Output the (x, y) coordinate of the center of the cell containing the given text.  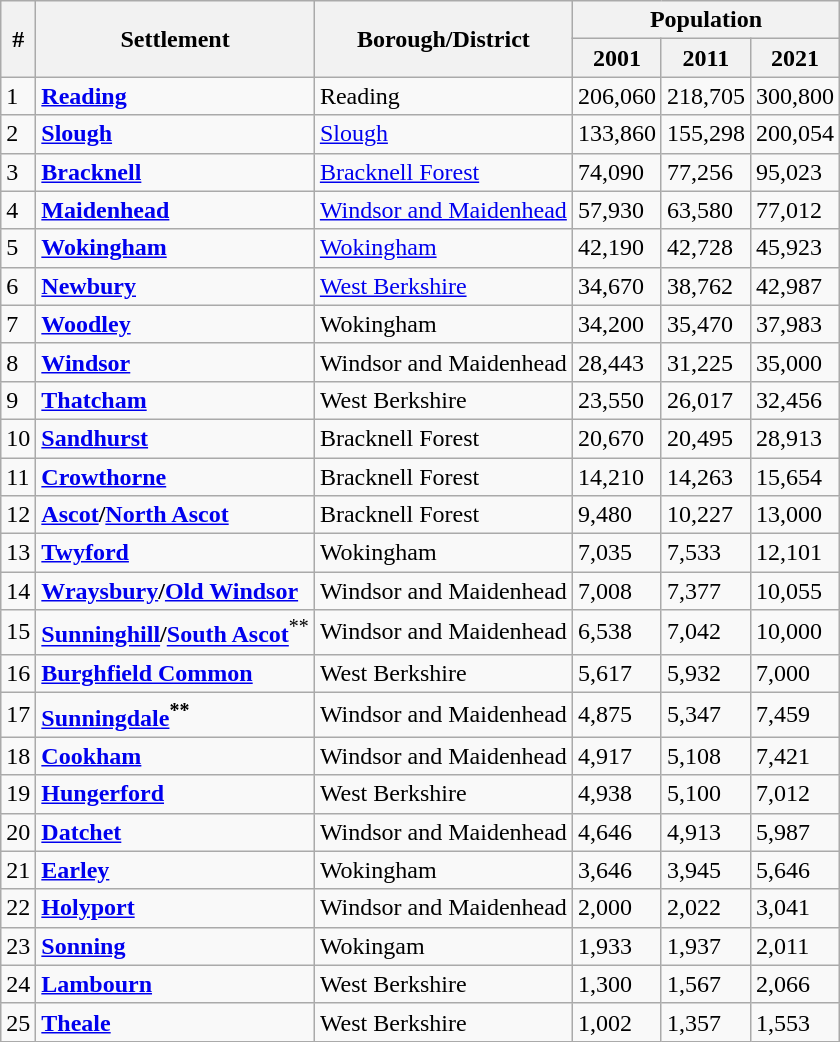
10,227 (706, 515)
9 (18, 400)
Crowthorne (176, 477)
Holyport (176, 908)
1,567 (706, 984)
7,377 (706, 591)
Bracknell (176, 172)
19 (18, 794)
1,300 (616, 984)
Sonning (176, 946)
20 (18, 832)
24 (18, 984)
3,646 (616, 870)
2,066 (794, 984)
4,917 (616, 756)
Borough/District (443, 39)
1,357 (706, 1022)
12 (18, 515)
57,930 (616, 210)
23 (18, 946)
2 (18, 134)
Population (706, 20)
42,987 (794, 286)
17 (18, 714)
1,933 (616, 946)
10,000 (794, 632)
10,055 (794, 591)
63,580 (706, 210)
5 (18, 248)
Cookham (176, 756)
1,937 (706, 946)
7,421 (794, 756)
Theale (176, 1022)
7,000 (794, 673)
Settlement (176, 39)
133,860 (616, 134)
Ascot/North Ascot (176, 515)
Twyford (176, 553)
35,470 (706, 324)
7,008 (616, 591)
35,000 (794, 362)
7,533 (706, 553)
Hungerford (176, 794)
22 (18, 908)
7,035 (616, 553)
45,923 (794, 248)
6 (18, 286)
37,983 (794, 324)
2001 (616, 58)
3,041 (794, 908)
13,000 (794, 515)
Windsor (176, 362)
2021 (794, 58)
28,913 (794, 438)
31,225 (706, 362)
11 (18, 477)
6,538 (616, 632)
42,190 (616, 248)
Sunninghill/South Ascot** (176, 632)
218,705 (706, 96)
Sandhurst (176, 438)
7,459 (794, 714)
14,263 (706, 477)
2,022 (706, 908)
Maidenhead (176, 210)
1,002 (616, 1022)
20,495 (706, 438)
10 (18, 438)
5,932 (706, 673)
206,060 (616, 96)
77,256 (706, 172)
9,480 (616, 515)
4,875 (616, 714)
5,108 (706, 756)
Wokingam (443, 946)
5,646 (794, 870)
2,011 (794, 946)
Datchet (176, 832)
95,023 (794, 172)
42,728 (706, 248)
Newbury (176, 286)
3,945 (706, 870)
16 (18, 673)
Lambourn (176, 984)
2011 (706, 58)
12,101 (794, 553)
Burghfield Common (176, 673)
7 (18, 324)
18 (18, 756)
Wraysbury/Old Windsor (176, 591)
21 (18, 870)
3 (18, 172)
Earley (176, 870)
15,654 (794, 477)
74,090 (616, 172)
5,100 (706, 794)
28,443 (616, 362)
# (18, 39)
34,200 (616, 324)
1 (18, 96)
26,017 (706, 400)
5,987 (794, 832)
5,347 (706, 714)
25 (18, 1022)
14 (18, 591)
4 (18, 210)
38,762 (706, 286)
5,617 (616, 673)
13 (18, 553)
1,553 (794, 1022)
34,670 (616, 286)
4,913 (706, 832)
Thatcham (176, 400)
20,670 (616, 438)
155,298 (706, 134)
23,550 (616, 400)
2,000 (616, 908)
32,456 (794, 400)
15 (18, 632)
200,054 (794, 134)
8 (18, 362)
300,800 (794, 96)
7,042 (706, 632)
14,210 (616, 477)
77,012 (794, 210)
4,646 (616, 832)
Woodley (176, 324)
7,012 (794, 794)
4,938 (616, 794)
Sunningdale** (176, 714)
